Provide the [X, Y] coordinate of the cell's center where the given text is located.  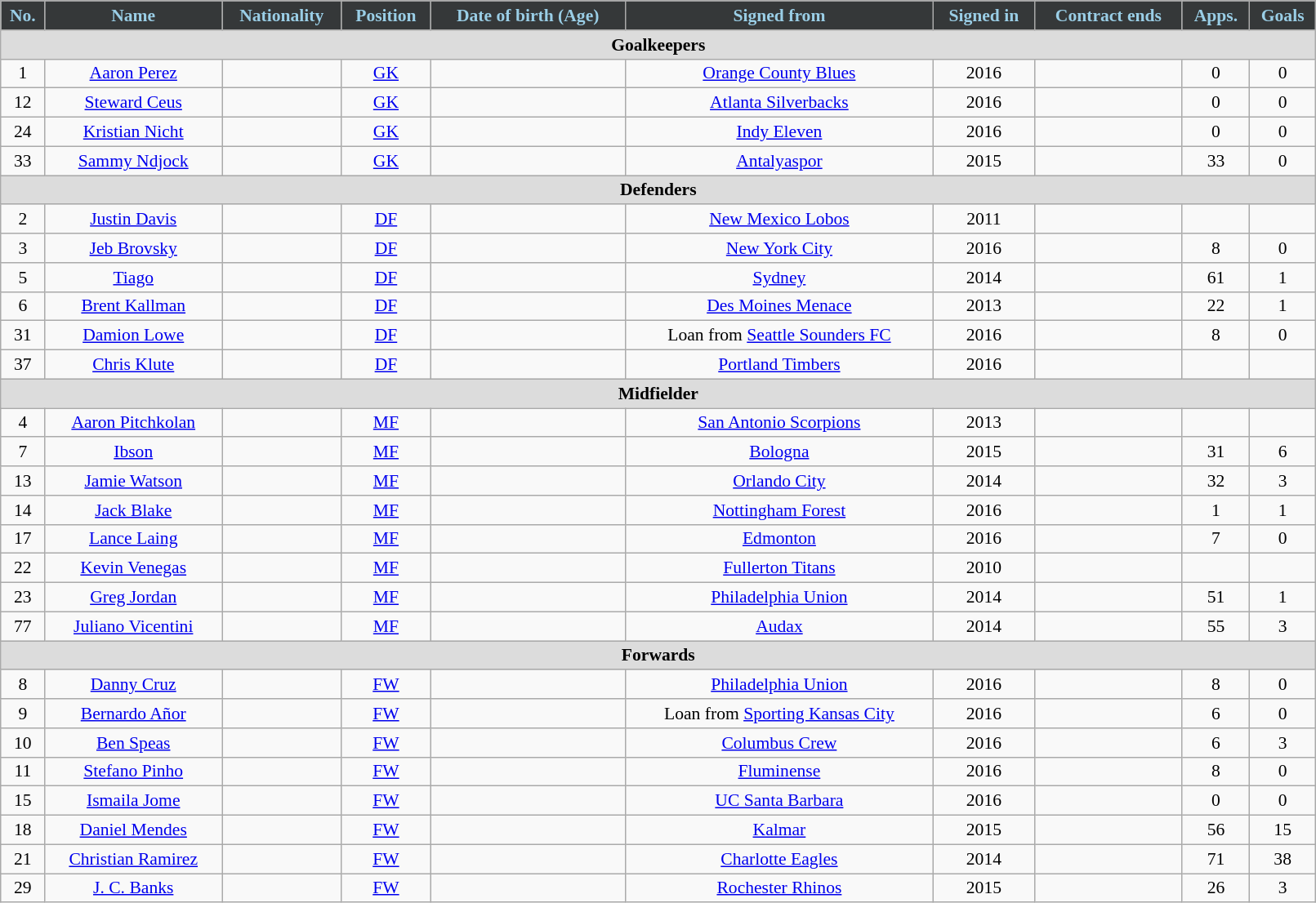
Steward Ceus [134, 103]
29 [23, 888]
Ismaila Jome [134, 801]
Kevin Venegas [134, 568]
Defenders [658, 190]
Juliano Vicentini [134, 626]
Kalmar [779, 830]
13 [23, 481]
Fluminense [779, 772]
Charlotte Eagles [779, 859]
UC Santa Barbara [779, 801]
77 [23, 626]
2010 [984, 568]
51 [1216, 598]
5 [23, 278]
12 [23, 103]
Goalkeepers [658, 45]
Indy Eleven [779, 132]
New Mexico Lobos [779, 220]
Rochester Rhinos [779, 888]
55 [1216, 626]
Chris Klute [134, 365]
Bernardo Añor [134, 714]
2011 [984, 220]
2 [23, 220]
10 [23, 743]
18 [23, 830]
Antalyaspor [779, 161]
24 [23, 132]
Orlando City [779, 481]
Nottingham Forest [779, 510]
Nationality [282, 16]
38 [1283, 859]
Jack Blake [134, 510]
Kristian Nicht [134, 132]
17 [23, 539]
Greg Jordan [134, 598]
Sammy Ndjock [134, 161]
Audax [779, 626]
Position [386, 16]
56 [1216, 830]
Bologna [779, 452]
32 [1216, 481]
Aaron Pitchkolan [134, 423]
Apps. [1216, 16]
23 [23, 598]
Brent Kallman [134, 306]
Portland Timbers [779, 365]
Forwards [658, 656]
21 [23, 859]
Ibson [134, 452]
Midfielder [658, 394]
Stefano Pinho [134, 772]
14 [23, 510]
26 [1216, 888]
37 [23, 365]
Name [134, 16]
Damion Lowe [134, 336]
Justin Davis [134, 220]
Jamie Watson [134, 481]
Date of birth (Age) [528, 16]
Contract ends [1108, 16]
New York City [779, 248]
Loan from Sporting Kansas City [779, 714]
Orange County Blues [779, 73]
San Antonio Scorpions [779, 423]
Christian Ramirez [134, 859]
11 [23, 772]
Signed from [779, 16]
Goals [1283, 16]
Lance Laing [134, 539]
Des Moines Menace [779, 306]
Aaron Perez [134, 73]
4 [23, 423]
Loan from Seattle Sounders FC [779, 336]
Daniel Mendes [134, 830]
J. C. Banks [134, 888]
Columbus Crew [779, 743]
Danny Cruz [134, 685]
Jeb Brovsky [134, 248]
Edmonton [779, 539]
Ben Speas [134, 743]
Tiago [134, 278]
71 [1216, 859]
61 [1216, 278]
Fullerton Titans [779, 568]
Atlanta Silverbacks [779, 103]
9 [23, 714]
Sydney [779, 278]
Signed in [984, 16]
No. [23, 16]
